From the cell containing the given text, extract its center point as [X, Y] coordinate. 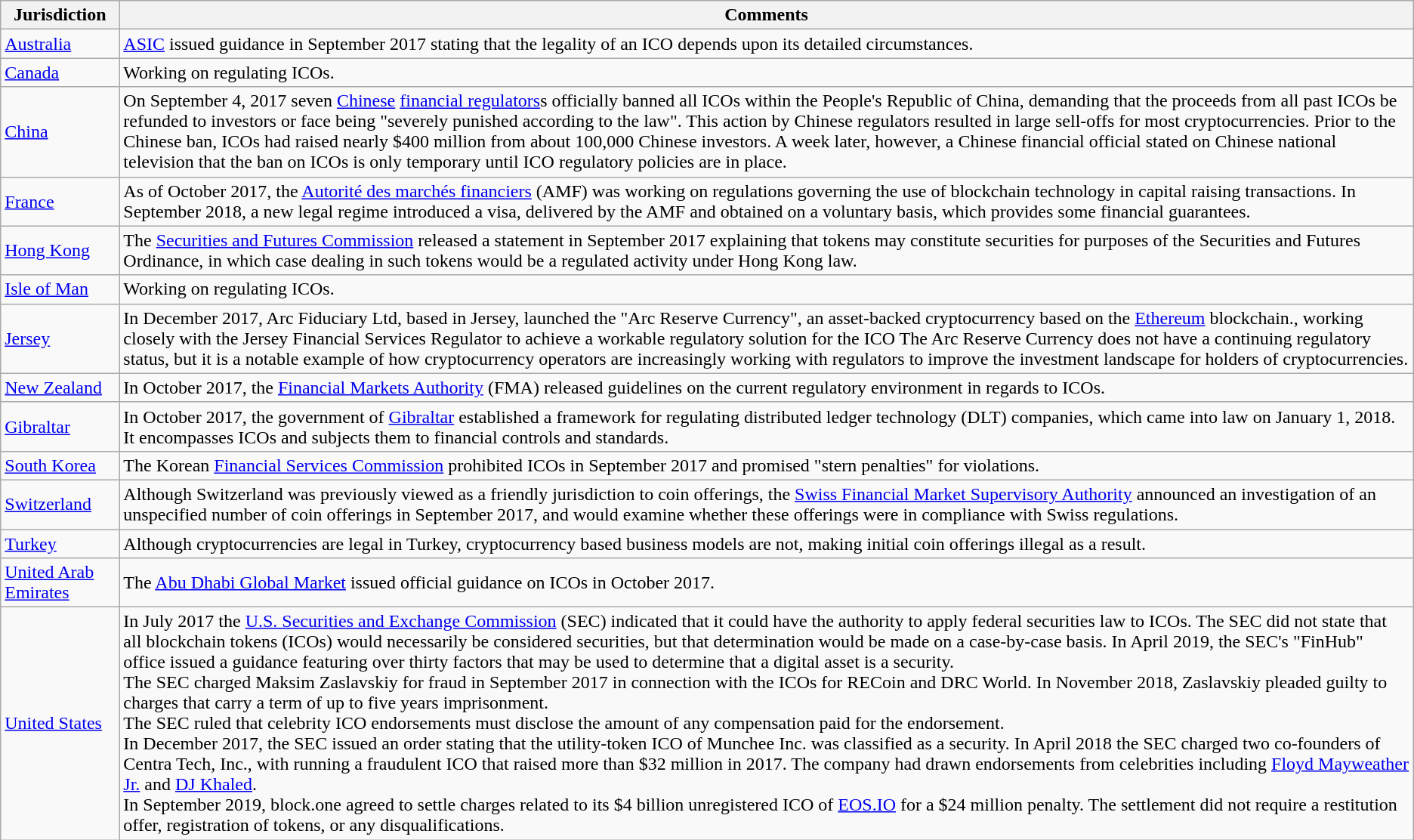
The Abu Dhabi Global Market issued official guidance on ICOs in October 2017. [766, 583]
Jurisdiction [60, 15]
ASIC issued guidance in September 2017 stating that the legality of an ICO depends upon its detailed circumstances. [766, 44]
Switzerland [60, 505]
Australia [60, 44]
South Korea [60, 465]
New Zealand [60, 388]
China [60, 131]
Turkey [60, 543]
Isle of Man [60, 289]
Jersey [60, 338]
Although cryptocurrencies are legal in Turkey, cryptocurrency based business models are not, making initial coin offerings illegal as a result. [766, 543]
Comments [766, 15]
France [60, 201]
United States [60, 724]
The Korean Financial Services Commission prohibited ICOs in September 2017 and promised "stern penalties" for violations. [766, 465]
Canada [60, 73]
Gibraltar [60, 426]
Hong Kong [60, 251]
In October 2017, the Financial Markets Authority (FMA) released guidelines on the current regulatory environment in regards to ICOs. [766, 388]
United Arab Emirates [60, 583]
